Find where the given text appears and provide that cell's center as (X, Y) coordinate. 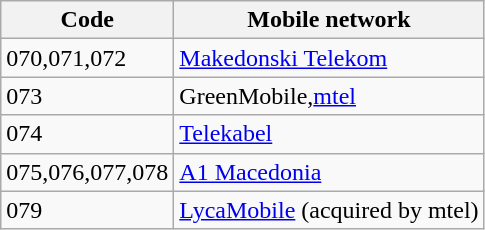
073 (88, 96)
Mobile network (329, 20)
Code (88, 20)
Telekabel (329, 134)
A1 Macedonia (329, 172)
079 (88, 210)
LycaMobile (acquired by mtel) (329, 210)
GreenMobile,mtel (329, 96)
Makedonski Telekom (329, 58)
075,076,077,078 (88, 172)
074 (88, 134)
070,071,072 (88, 58)
